Output the [X, Y] coordinate of the center of the cell containing the given text.  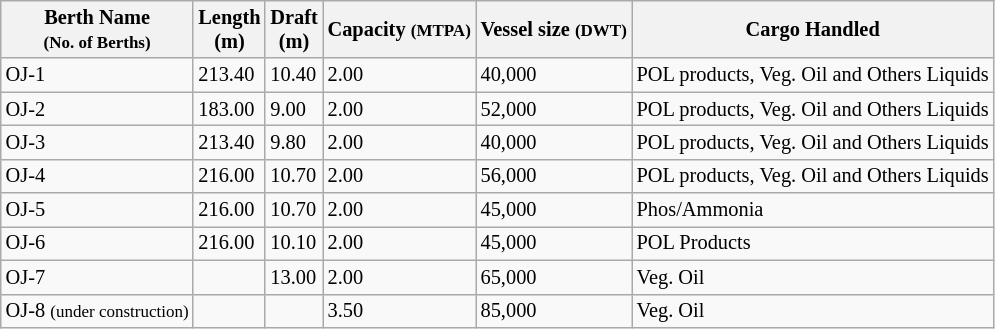
Phos/Ammonia [813, 210]
OJ-7 [98, 277]
10.40 [294, 75]
65,000 [554, 277]
POL Products [813, 243]
OJ-8 (under construction) [98, 311]
OJ-4 [98, 176]
9.00 [294, 109]
13.00 [294, 277]
52,000 [554, 109]
85,000 [554, 311]
OJ-6 [98, 243]
OJ-1 [98, 75]
Berth Name(No. of Berths) [98, 29]
Length(m) [229, 29]
183.00 [229, 109]
OJ-5 [98, 210]
9.80 [294, 142]
Capacity (MTPA) [400, 29]
10.10 [294, 243]
OJ-3 [98, 142]
56,000 [554, 176]
Draft(m) [294, 29]
OJ-2 [98, 109]
3.50 [400, 311]
Cargo Handled [813, 29]
Vessel size (DWT) [554, 29]
